Extract the [X, Y] coordinate from the center of the cell holding the provided text.  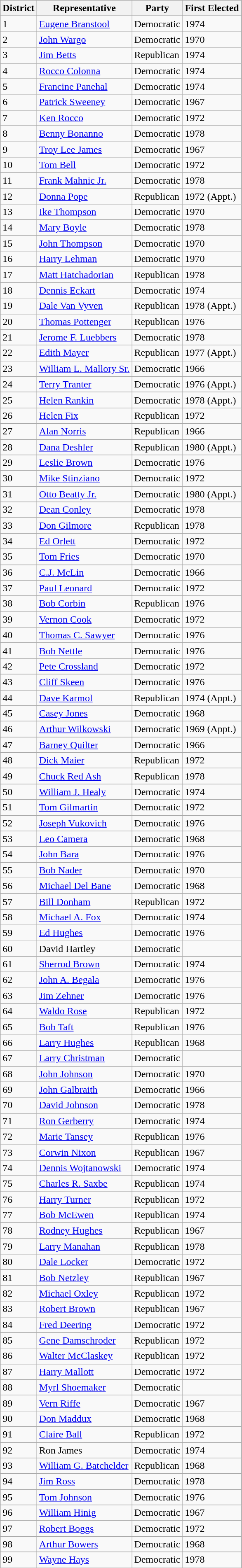
28 [19, 447]
89 [19, 1403]
98 [19, 1544]
Rocco Colonna [84, 71]
48 [19, 761]
73 [19, 1152]
94 [19, 1482]
Ed Hughes [84, 933]
61 [19, 964]
15 [19, 243]
96 [19, 1513]
Eugene Branstool [84, 24]
Pete Crossland [84, 666]
33 [19, 525]
Donna Pope [84, 196]
Thomas C. Sawyer [84, 635]
Arthur Wilkowski [84, 729]
Thomas Pottenger [84, 322]
82 [19, 1293]
William L. Mallory Sr. [84, 369]
Sherrod Brown [84, 964]
11 [19, 180]
3 [19, 55]
Wayne Hays [84, 1560]
34 [19, 541]
57 [19, 901]
Larry Manahan [84, 1246]
83 [19, 1309]
24 [19, 384]
50 [19, 792]
14 [19, 228]
81 [19, 1278]
Jerome F. Luebbers [84, 337]
Leo Camera [84, 839]
63 [19, 996]
87 [19, 1372]
97 [19, 1528]
70 [19, 1105]
District [19, 8]
20 [19, 322]
Michael Oxley [84, 1293]
36 [19, 572]
79 [19, 1246]
25 [19, 400]
54 [19, 854]
56 [19, 886]
19 [19, 306]
38 [19, 604]
Bob Corbin [84, 604]
84 [19, 1325]
77 [19, 1215]
8 [19, 133]
Chuck Red Ash [84, 776]
62 [19, 980]
10 [19, 165]
Don Maddux [84, 1419]
9 [19, 149]
Gene Damschroder [84, 1340]
Jim Ross [84, 1482]
Frank Mahnic Jr. [84, 180]
45 [19, 714]
1974 (Appt.) [212, 698]
75 [19, 1183]
1972 (Appt.) [212, 196]
74 [19, 1168]
Bill Donham [84, 901]
90 [19, 1419]
Dale Locker [84, 1262]
William J. Healy [84, 792]
80 [19, 1262]
Paul Leonard [84, 588]
12 [19, 196]
John Galbraith [84, 1090]
88 [19, 1387]
7 [19, 118]
Marie Tansey [84, 1136]
Bob Taft [84, 1027]
John Johnson [84, 1074]
60 [19, 948]
Vern Riffe [84, 1403]
16 [19, 259]
67 [19, 1058]
30 [19, 478]
52 [19, 823]
Robert Brown [84, 1309]
Joseph Vukovich [84, 823]
76 [19, 1199]
65 [19, 1027]
1977 (Appt.) [212, 353]
66 [19, 1043]
Helen Rankin [84, 400]
Matt Hatchadorian [84, 275]
Dennis Eckart [84, 290]
Claire Ball [84, 1434]
26 [19, 415]
Tom Fries [84, 557]
Otto Beatty Jr. [84, 494]
51 [19, 807]
Ed Orlett [84, 541]
John Bara [84, 854]
First Elected [212, 8]
32 [19, 510]
Francine Panehal [84, 86]
27 [19, 431]
64 [19, 1011]
Jim Zehner [84, 996]
Ron James [84, 1450]
72 [19, 1136]
40 [19, 635]
Representative [84, 8]
Michael A. Fox [84, 917]
37 [19, 588]
Larry Christman [84, 1058]
Bob Nader [84, 870]
17 [19, 275]
13 [19, 212]
Bob Nettle [84, 651]
Party [157, 8]
John Wargo [84, 40]
David Hartley [84, 948]
39 [19, 619]
5 [19, 86]
Dana Deshler [84, 447]
69 [19, 1090]
Tom Johnson [84, 1497]
1976 (Appt.) [212, 384]
Arthur Bowers [84, 1544]
Dean Conley [84, 510]
78 [19, 1231]
53 [19, 839]
1 [19, 24]
Robert Boggs [84, 1528]
Waldo Rose [84, 1011]
85 [19, 1340]
Ken Rocco [84, 118]
Cliff Skeen [84, 682]
Edith Mayer [84, 353]
6 [19, 102]
David Johnson [84, 1105]
Mike Stinziano [84, 478]
Troy Lee James [84, 149]
Don Gilmore [84, 525]
Harry Turner [84, 1199]
29 [19, 463]
43 [19, 682]
Charles R. Saxbe [84, 1183]
William Hinig [84, 1513]
68 [19, 1074]
46 [19, 729]
1969 (Appt.) [212, 729]
Bob Netzley [84, 1278]
44 [19, 698]
99 [19, 1560]
Larry Hughes [84, 1043]
Harry Mallott [84, 1372]
Dick Maier [84, 761]
2 [19, 40]
55 [19, 870]
35 [19, 557]
91 [19, 1434]
93 [19, 1466]
Fred Deering [84, 1325]
Dennis Wojtanowski [84, 1168]
95 [19, 1497]
Dave Karmol [84, 698]
18 [19, 290]
William G. Batchelder [84, 1466]
John Thompson [84, 243]
Jim Betts [84, 55]
Barney Quilter [84, 745]
21 [19, 337]
92 [19, 1450]
58 [19, 917]
Rodney Hughes [84, 1231]
Helen Fix [84, 415]
23 [19, 369]
Ike Thompson [84, 212]
John A. Begala [84, 980]
Ron Gerberry [84, 1121]
59 [19, 933]
Casey Jones [84, 714]
49 [19, 776]
86 [19, 1356]
Harry Lehman [84, 259]
4 [19, 71]
22 [19, 353]
Benny Bonanno [84, 133]
Michael Del Bane [84, 886]
Bob McEwen [84, 1215]
Alan Norris [84, 431]
Vernon Cook [84, 619]
Patrick Sweeney [84, 102]
Myrl Shoemaker [84, 1387]
Terry Tranter [84, 384]
Corwin Nixon [84, 1152]
47 [19, 745]
C.J. McLin [84, 572]
31 [19, 494]
Dale Van Vyven [84, 306]
Leslie Brown [84, 463]
Tom Bell [84, 165]
Mary Boyle [84, 228]
Walter McClaskey [84, 1356]
42 [19, 666]
71 [19, 1121]
41 [19, 651]
Tom Gilmartin [84, 807]
